From the cell containing the given text, extract its center point as [X, Y] coordinate. 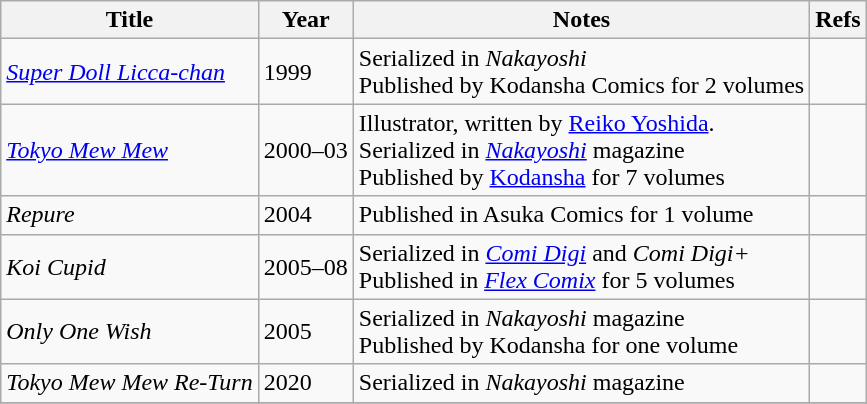
2005 [306, 332]
2005–08 [306, 266]
2004 [306, 215]
Tokyo Mew Mew Re-Turn [130, 383]
Only One Wish [130, 332]
Title [130, 20]
Serialized in NakayoshiPublished by Kodansha Comics for 2 volumes [581, 72]
Year [306, 20]
Published in Asuka Comics for 1 volume [581, 215]
Notes [581, 20]
2020 [306, 383]
Refs [838, 20]
Serialized in Comi Digi and Comi Digi+Published in Flex Comix for 5 volumes [581, 266]
Tokyo Mew Mew [130, 150]
Super Doll Licca-chan [130, 72]
1999 [306, 72]
2000–03 [306, 150]
Repure [130, 215]
Koi Cupid [130, 266]
Serialized in Nakayoshi magazine [581, 383]
Illustrator, written by Reiko Yoshida.Serialized in Nakayoshi magazinePublished by Kodansha for 7 volumes [581, 150]
Serialized in Nakayoshi magazine Published by Kodansha for one volume [581, 332]
